Locate the cell with the specified text and output its (X, Y) center coordinate. 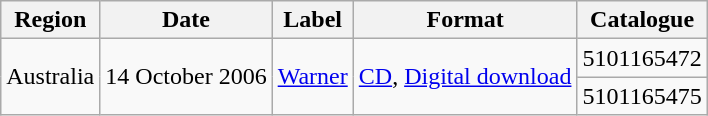
Region (50, 20)
Date (186, 20)
CD, Digital download (465, 77)
Australia (50, 77)
14 October 2006 (186, 77)
Warner (312, 77)
Format (465, 20)
5101165472 (642, 58)
Catalogue (642, 20)
5101165475 (642, 96)
Label (312, 20)
